Determine the (x, y) coordinate at the center of the cell enclosing the given text.  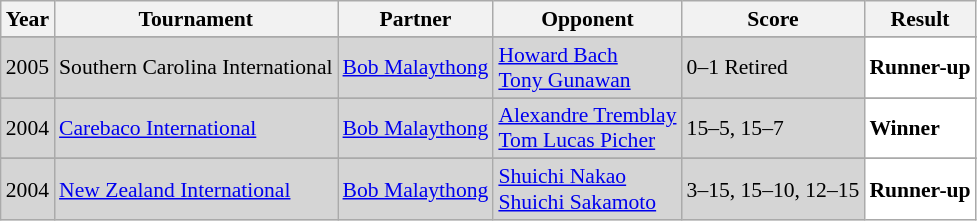
Opponent (587, 19)
Score (774, 19)
Southern Carolina International (196, 68)
Tournament (196, 19)
2005 (28, 68)
0–1 Retired (774, 68)
Howard Bach Tony Gunawan (587, 68)
Winner (920, 128)
15–5, 15–7 (774, 128)
3–15, 15–10, 12–15 (774, 190)
Partner (416, 19)
Alexandre Tremblay Tom Lucas Picher (587, 128)
Result (920, 19)
New Zealand International (196, 190)
Year (28, 19)
Carebaco International (196, 128)
Shuichi Nakao Shuichi Sakamoto (587, 190)
